Detect which cell encompasses the target text, then output its (X, Y) center coordinate. 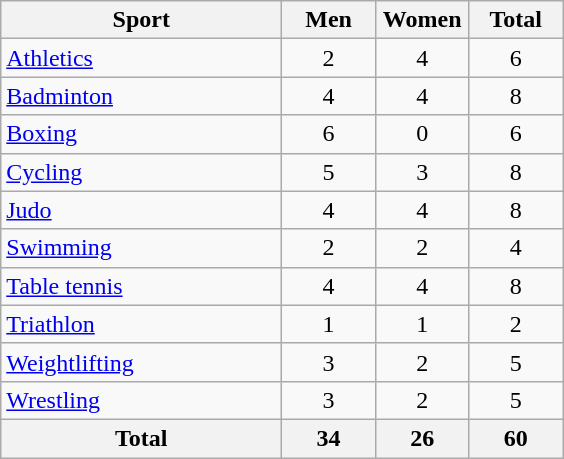
Men (329, 20)
Weightlifting (142, 362)
Sport (142, 20)
Athletics (142, 58)
Boxing (142, 134)
Wrestling (142, 400)
Judo (142, 210)
Cycling (142, 172)
34 (329, 438)
Swimming (142, 248)
26 (422, 438)
Triathlon (142, 324)
Women (422, 20)
60 (516, 438)
Table tennis (142, 286)
Badminton (142, 96)
0 (422, 134)
